Return [X, Y] of the center of cell containing provided text 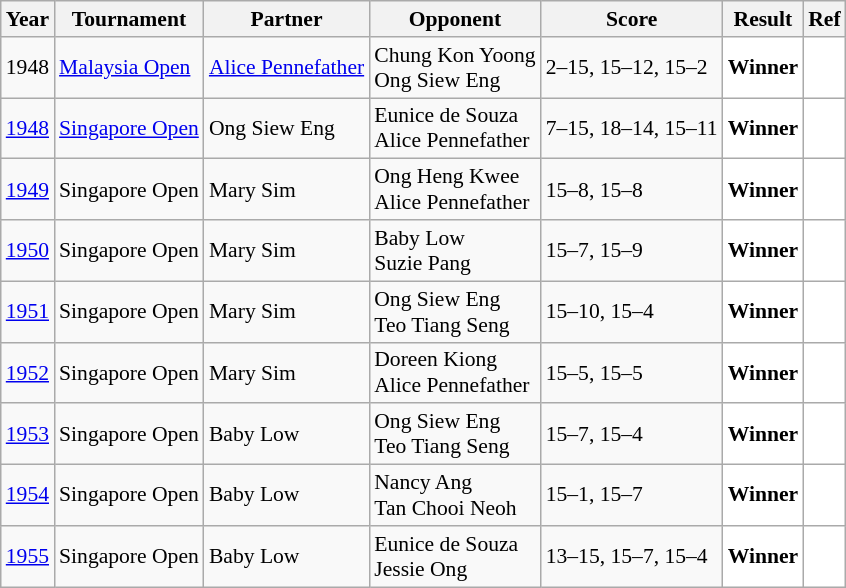
Alice Pennefather [286, 68]
7–15, 18–14, 15–11 [632, 128]
1955 [28, 556]
Partner [286, 19]
Eunice de Souza Jessie Ong [454, 556]
Doreen Kiong Alice Pennefather [454, 372]
Tournament [129, 19]
Opponent [454, 19]
Ong Heng Kwee Alice Pennefather [454, 190]
2–15, 15–12, 15–2 [632, 68]
15–7, 15–9 [632, 250]
Ong Siew Eng [286, 128]
15–7, 15–4 [632, 434]
1953 [28, 434]
1954 [28, 496]
15–8, 15–8 [632, 190]
1950 [28, 250]
Score [632, 19]
1951 [28, 312]
1949 [28, 190]
Eunice de Souza Alice Pennefather [454, 128]
Ref [824, 19]
Year [28, 19]
15–1, 15–7 [632, 496]
13–15, 15–7, 15–4 [632, 556]
Chung Kon Yoong Ong Siew Eng [454, 68]
Result [764, 19]
1952 [28, 372]
15–10, 15–4 [632, 312]
15–5, 15–5 [632, 372]
Nancy Ang Tan Chooi Neoh [454, 496]
Malaysia Open [129, 68]
Baby Low Suzie Pang [454, 250]
